From the cell containing the given text, extract its center point as [X, Y] coordinate. 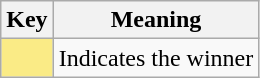
Key [27, 20]
Meaning [156, 20]
Indicates the winner [156, 58]
